Return [x, y] of the center of cell containing provided text 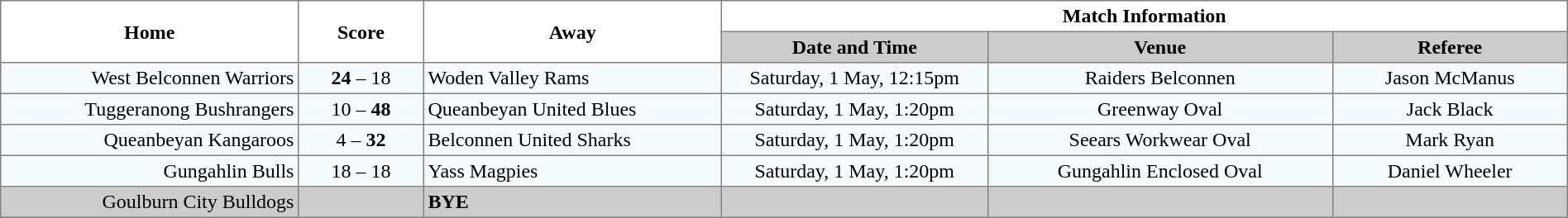
Belconnen United Sharks [572, 140]
Goulburn City Bulldogs [150, 202]
Mark Ryan [1450, 140]
Jason McManus [1450, 78]
Score [361, 31]
Tuggeranong Bushrangers [150, 109]
24 – 18 [361, 78]
Saturday, 1 May, 12:15pm [854, 78]
Referee [1450, 47]
Queanbeyan United Blues [572, 109]
Jack Black [1450, 109]
Daniel Wheeler [1450, 171]
Greenway Oval [1159, 109]
Gungahlin Enclosed Oval [1159, 171]
Yass Magpies [572, 171]
Raiders Belconnen [1159, 78]
4 – 32 [361, 140]
Date and Time [854, 47]
Gungahlin Bulls [150, 171]
BYE [572, 202]
Match Information [1145, 17]
Seears Workwear Oval [1159, 140]
Queanbeyan Kangaroos [150, 140]
Woden Valley Rams [572, 78]
Away [572, 31]
West Belconnen Warriors [150, 78]
Venue [1159, 47]
18 – 18 [361, 171]
Home [150, 31]
10 – 48 [361, 109]
